Pinpoint the cell where the given text exists, returning its (X, Y) midpoint coordinate. 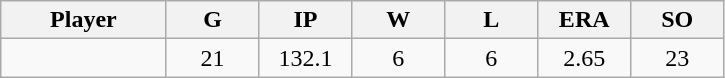
W (398, 20)
G (212, 20)
2.65 (584, 58)
132.1 (306, 58)
21 (212, 58)
SO (678, 20)
ERA (584, 20)
IP (306, 20)
23 (678, 58)
L (492, 20)
Player (84, 20)
